Extract the (x, y) coordinate from the center of the cell holding the provided text.  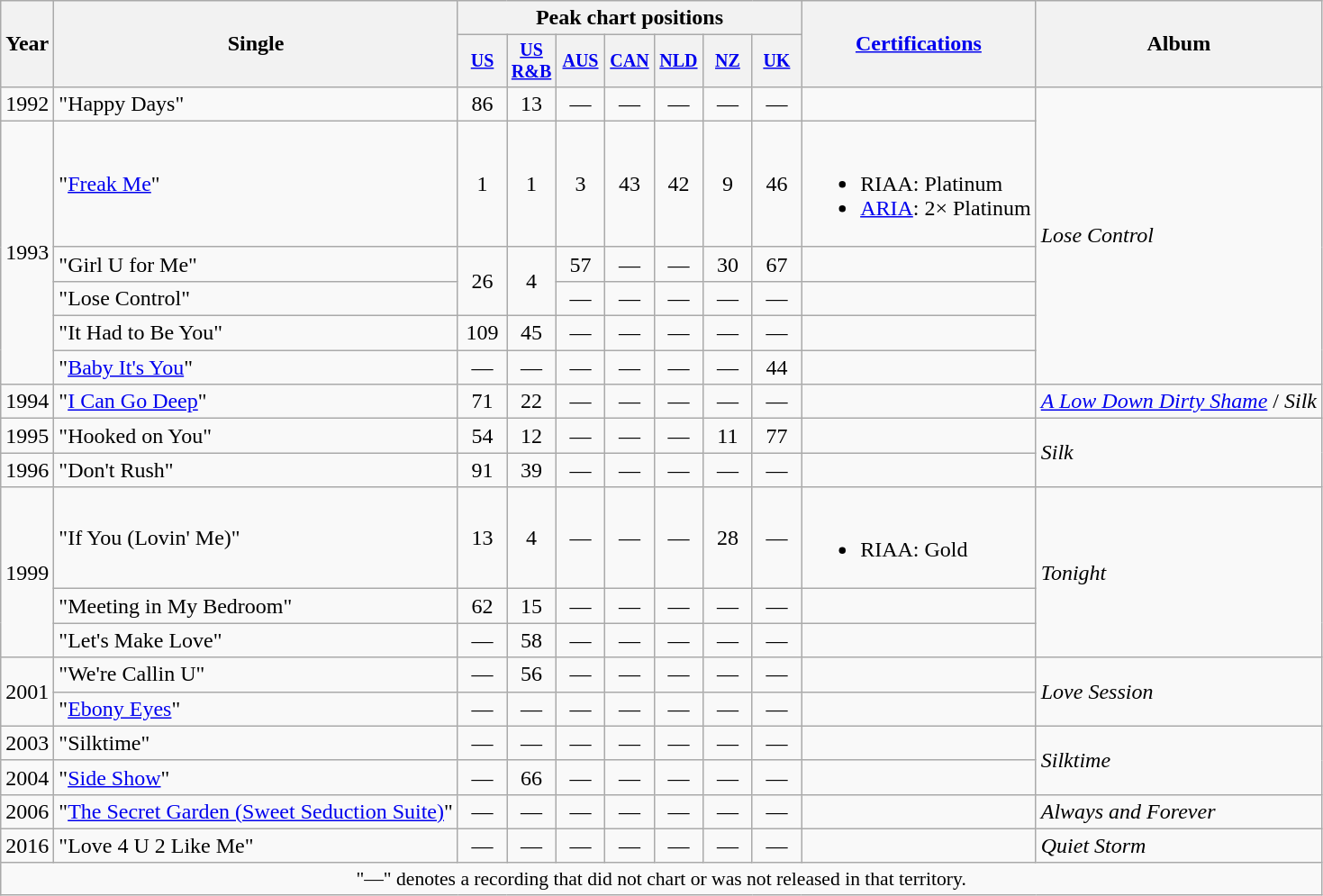
67 (776, 264)
"Don't Rush" (256, 470)
Always and Forever (1178, 811)
RIAA: Gold (919, 539)
1993 (27, 252)
1996 (27, 470)
Lose Control (1178, 235)
1992 (27, 104)
66 (531, 777)
AUS (580, 61)
77 (776, 436)
11 (728, 436)
57 (580, 264)
2004 (27, 777)
USR&B (531, 61)
44 (776, 367)
"The Secret Garden (Sweet Seduction Suite)" (256, 811)
Year (27, 44)
Peak chart positions (629, 18)
Album (1178, 44)
54 (482, 436)
56 (531, 674)
Silk (1178, 453)
Certifications (919, 44)
CAN (630, 61)
58 (531, 640)
"Baby It's You" (256, 367)
39 (531, 470)
26 (482, 281)
91 (482, 470)
"Freak Me" (256, 184)
"Side Show" (256, 777)
"Meeting in My Bedroom" (256, 606)
3 (580, 184)
Single (256, 44)
Quiet Storm (1178, 846)
2016 (27, 846)
"If You (Lovin' Me)" (256, 539)
Silktime (1178, 760)
A Low Down Dirty Shame / Silk (1178, 402)
12 (531, 436)
"We're Callin U" (256, 674)
9 (728, 184)
1994 (27, 402)
2001 (27, 692)
"It Had to Be You" (256, 333)
43 (630, 184)
US (482, 61)
86 (482, 104)
46 (776, 184)
28 (728, 539)
Love Session (1178, 692)
"—" denotes a recording that did not chart or was not released in that territory. (661, 879)
30 (728, 264)
1999 (27, 573)
"Ebony Eyes" (256, 709)
62 (482, 606)
45 (531, 333)
1995 (27, 436)
"Lose Control" (256, 298)
"Silktime" (256, 743)
71 (482, 402)
42 (678, 184)
15 (531, 606)
22 (531, 402)
109 (482, 333)
2006 (27, 811)
UK (776, 61)
Tonight (1178, 573)
"Hooked on You" (256, 436)
NZ (728, 61)
"Girl U for Me" (256, 264)
NLD (678, 61)
"Happy Days" (256, 104)
"Let's Make Love" (256, 640)
RIAA: PlatinumARIA: 2× Platinum (919, 184)
"Love 4 U 2 Like Me" (256, 846)
2003 (27, 743)
"I Can Go Deep" (256, 402)
